Detect which cell encompasses the target text, then output its (x, y) center coordinate. 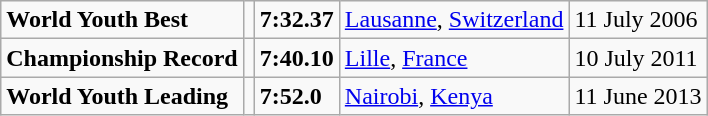
Lausanne, Switzerland (454, 20)
Nairobi, Kenya (454, 96)
World Youth Leading (122, 96)
10 July 2011 (638, 58)
Championship Record (122, 58)
7:32.37 (296, 20)
7:52.0 (296, 96)
7:40.10 (296, 58)
11 June 2013 (638, 96)
11 July 2006 (638, 20)
World Youth Best (122, 20)
Lille, France (454, 58)
